Scan for the cell matching the given text and deliver its (x, y) coordinate at center. 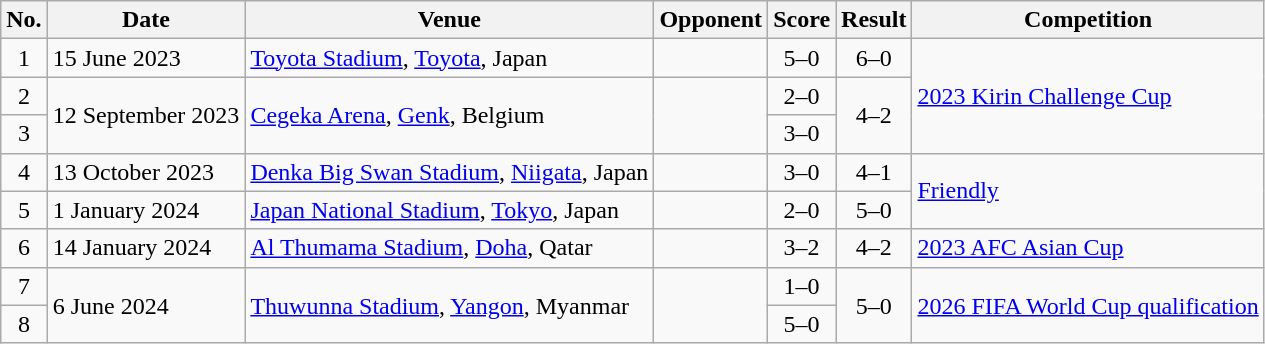
Al Thumama Stadium, Doha, Qatar (450, 248)
14 January 2024 (146, 248)
2023 Kirin Challenge Cup (1088, 96)
Result (874, 20)
Score (802, 20)
2 (24, 96)
6 June 2024 (146, 305)
Toyota Stadium, Toyota, Japan (450, 58)
15 June 2023 (146, 58)
1 (24, 58)
3–2 (802, 248)
Date (146, 20)
Opponent (711, 20)
Venue (450, 20)
12 September 2023 (146, 115)
Denka Big Swan Stadium, Niigata, Japan (450, 172)
13 October 2023 (146, 172)
1–0 (802, 286)
Friendly (1088, 191)
4–1 (874, 172)
2026 FIFA World Cup qualification (1088, 305)
1 January 2024 (146, 210)
5 (24, 210)
6 (24, 248)
6–0 (874, 58)
Cegeka Arena, Genk, Belgium (450, 115)
3 (24, 134)
4 (24, 172)
No. (24, 20)
8 (24, 324)
Competition (1088, 20)
Thuwunna Stadium, Yangon, Myanmar (450, 305)
7 (24, 286)
2023 AFC Asian Cup (1088, 248)
Japan National Stadium, Tokyo, Japan (450, 210)
